Determine the (X, Y) coordinate at the center of the cell enclosing the given text.  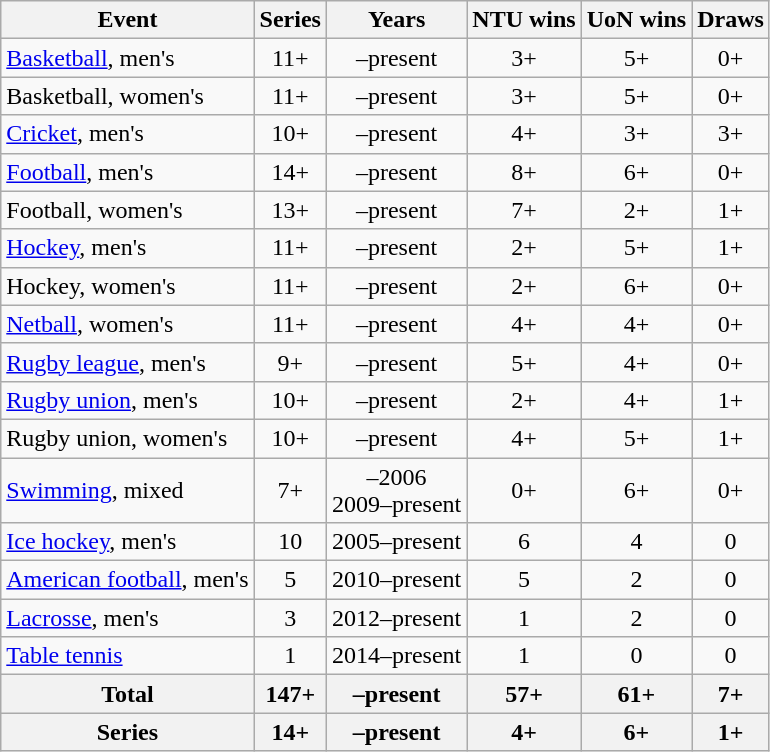
147+ (290, 694)
2012–present (396, 618)
Table tennis (128, 656)
Cricket, men's (128, 134)
2014–present (396, 656)
13+ (290, 210)
2010–present (396, 580)
–20062009–present (396, 490)
Football, men's (128, 172)
Years (396, 20)
Ice hockey, men's (128, 542)
NTU wins (524, 20)
3 (290, 618)
Event (128, 20)
Basketball, men's (128, 58)
10 (290, 542)
2005–present (396, 542)
Draws (731, 20)
Rugby union, women's (128, 438)
Total (128, 694)
Lacrosse, men's (128, 618)
Swimming, mixed (128, 490)
9+ (290, 362)
Netball, women's (128, 324)
6 (524, 542)
61+ (636, 694)
Basketball, women's (128, 96)
4 (636, 542)
57+ (524, 694)
American football, men's (128, 580)
Football, women's (128, 210)
Hockey, men's (128, 248)
Rugby union, men's (128, 400)
Hockey, women's (128, 286)
Rugby league, men's (128, 362)
UoN wins (636, 20)
8+ (524, 172)
